For the text-containing cell, return its midpoint in [x, y] coordinate format. 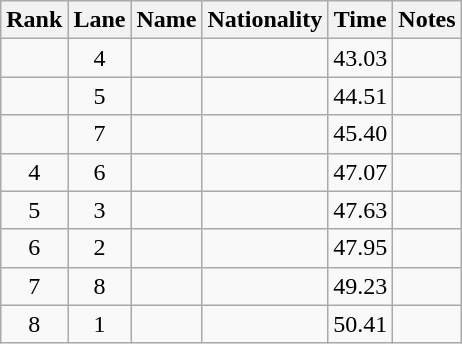
Nationality [265, 20]
45.40 [360, 134]
Time [360, 20]
3 [100, 210]
Name [166, 20]
Lane [100, 20]
47.07 [360, 172]
49.23 [360, 286]
47.63 [360, 210]
44.51 [360, 96]
47.95 [360, 248]
Notes [427, 20]
Rank [34, 20]
2 [100, 248]
43.03 [360, 58]
1 [100, 324]
50.41 [360, 324]
